Identify which cell holds the provided text, then report its (X, Y) central coordinate. 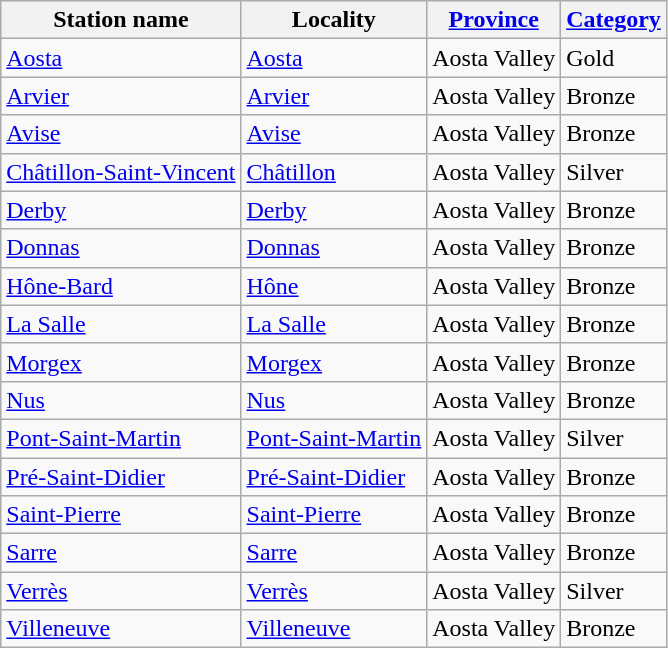
Châtillon-Saint-Vincent (121, 172)
Locality (334, 20)
Hône (334, 286)
Station name (121, 20)
Hône-Bard (121, 286)
Province (494, 20)
Châtillon (334, 172)
Gold (614, 58)
Category (614, 20)
